From the cell containing the given text, extract its center point as [X, Y] coordinate. 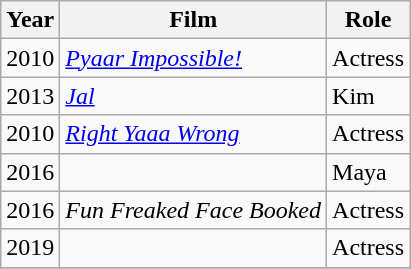
Maya [368, 172]
Jal [194, 96]
Year [30, 20]
Role [368, 20]
2019 [30, 248]
Fun Freaked Face Booked [194, 210]
Pyaar Impossible! [194, 58]
Right Yaaa Wrong [194, 134]
Kim [368, 96]
Film [194, 20]
2013 [30, 96]
